Return [x, y] of the center of cell containing provided text 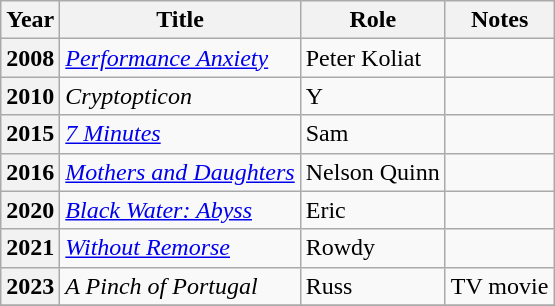
Black Water: Abyss [180, 210]
Year [30, 20]
Notes [500, 20]
2016 [30, 172]
Peter Koliat [372, 58]
Nelson Quinn [372, 172]
7 Minutes [180, 134]
Title [180, 20]
Eric [372, 210]
Mothers and Daughters [180, 172]
Cryptopticon [180, 96]
Sam [372, 134]
2015 [30, 134]
A Pinch of Portugal [180, 286]
Russ [372, 286]
2021 [30, 248]
2023 [30, 286]
2010 [30, 96]
TV movie [500, 286]
Role [372, 20]
Y [372, 96]
2008 [30, 58]
2020 [30, 210]
Without Remorse [180, 248]
Performance Anxiety [180, 58]
Rowdy [372, 248]
